Capture the cell that displays the provided text and extract its (x, y) central coordinate. 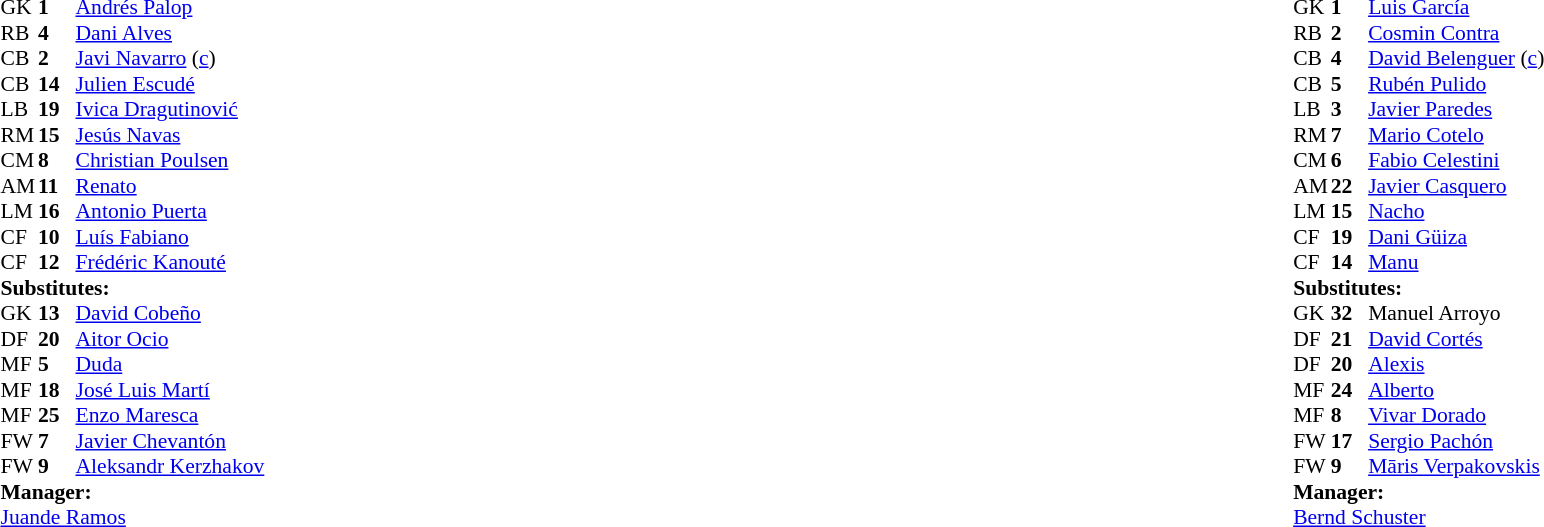
Javier Chevantón (170, 441)
Māris Verpakovskis (1456, 467)
21 (1350, 339)
Julien Escudé (170, 84)
6 (1350, 161)
David Belenguer (c) (1456, 59)
David Cortés (1456, 339)
Javier Paredes (1456, 109)
3 (1350, 109)
13 (57, 313)
José Luis Martí (170, 390)
Javi Navarro (c) (170, 59)
Frédéric Kanouté (170, 263)
Rubén Pulido (1456, 84)
Jesús Navas (170, 135)
Vivar Dorado (1456, 415)
Sergio Pachón (1456, 441)
12 (57, 263)
22 (1350, 186)
Renato (170, 186)
Enzo Maresca (170, 415)
Manu (1456, 263)
Dani Alves (170, 33)
Luís Fabiano (170, 237)
Duda (170, 365)
Mario Cotelo (1456, 135)
11 (57, 186)
Antonio Puerta (170, 211)
Christian Poulsen (170, 161)
Nacho (1456, 211)
Aleksandr Kerzhakov (170, 467)
Fabio Celestini (1456, 161)
24 (1350, 390)
Aitor Ocio (170, 339)
10 (57, 237)
25 (57, 415)
Manuel Arroyo (1456, 313)
Ivica Dragutinović (170, 109)
Dani Güiza (1456, 237)
17 (1350, 441)
16 (57, 211)
Javier Casquero (1456, 186)
David Cobeño (170, 313)
Alexis (1456, 365)
18 (57, 390)
Alberto (1456, 390)
Cosmin Contra (1456, 33)
32 (1350, 313)
